Determine the [X, Y] coordinate at the center of the cell enclosing the given text.  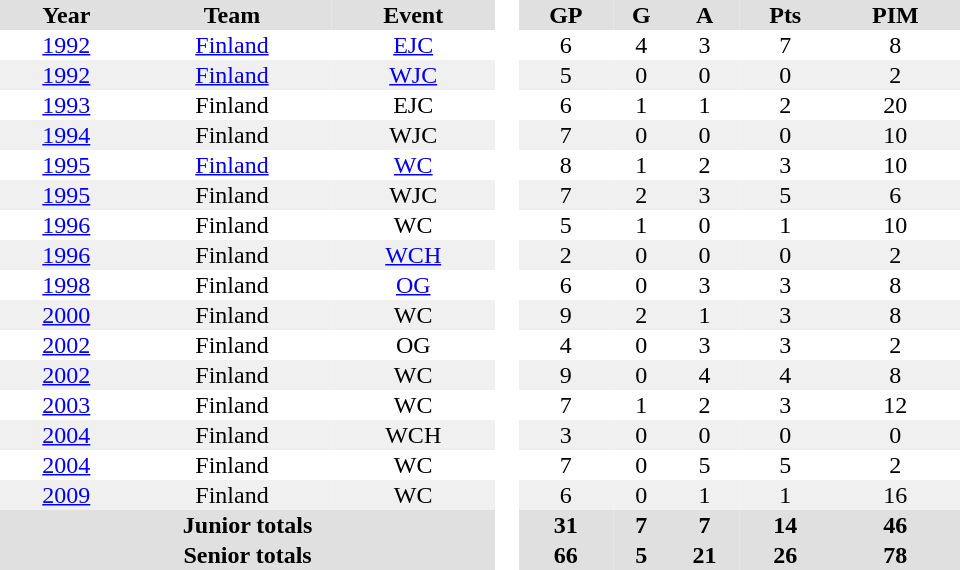
1994 [66, 135]
78 [896, 555]
PIM [896, 15]
26 [786, 555]
31 [566, 525]
16 [896, 495]
20 [896, 105]
2000 [66, 315]
GP [566, 15]
Junior totals [248, 525]
Pts [786, 15]
14 [786, 525]
2009 [66, 495]
Event [413, 15]
1998 [66, 285]
1993 [66, 105]
12 [896, 405]
Senior totals [248, 555]
Year [66, 15]
66 [566, 555]
Team [232, 15]
G [641, 15]
2003 [66, 405]
46 [896, 525]
21 [704, 555]
A [704, 15]
